Extract the (x, y) coordinate from the center of the cell holding the provided text.  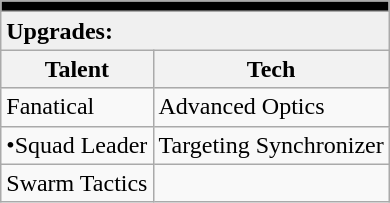
Talent (77, 69)
Swarm Tactics (77, 183)
Fanatical (77, 107)
•Squad Leader (77, 145)
Targeting Synchronizer (271, 145)
Upgrades: (195, 31)
Tech (271, 69)
Advanced Optics (271, 107)
